Search for the cell housing the specified text and yield its [x, y] center coordinate. 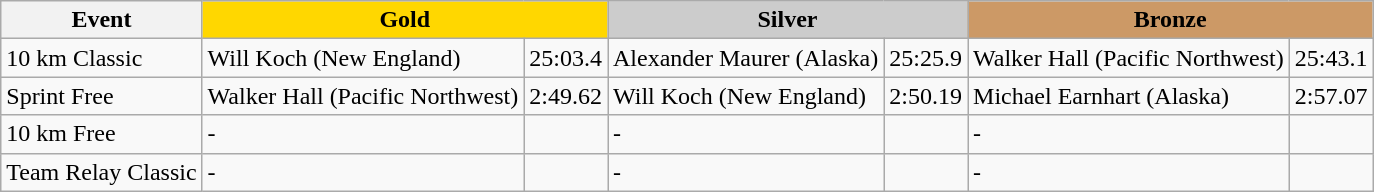
2:57.07 [1331, 96]
10 km Classic [102, 58]
Sprint Free [102, 96]
10 km Free [102, 134]
25:03.4 [566, 58]
2:49.62 [566, 96]
25:43.1 [1331, 58]
Team Relay Classic [102, 172]
Gold [404, 20]
Bronze [1170, 20]
Silver [788, 20]
Event [102, 20]
Alexander Maurer (Alaska) [746, 58]
25:25.9 [926, 58]
Michael Earnhart (Alaska) [1129, 96]
2:50.19 [926, 96]
